Provide the [X, Y] coordinate of the cell's center where the given text is located.  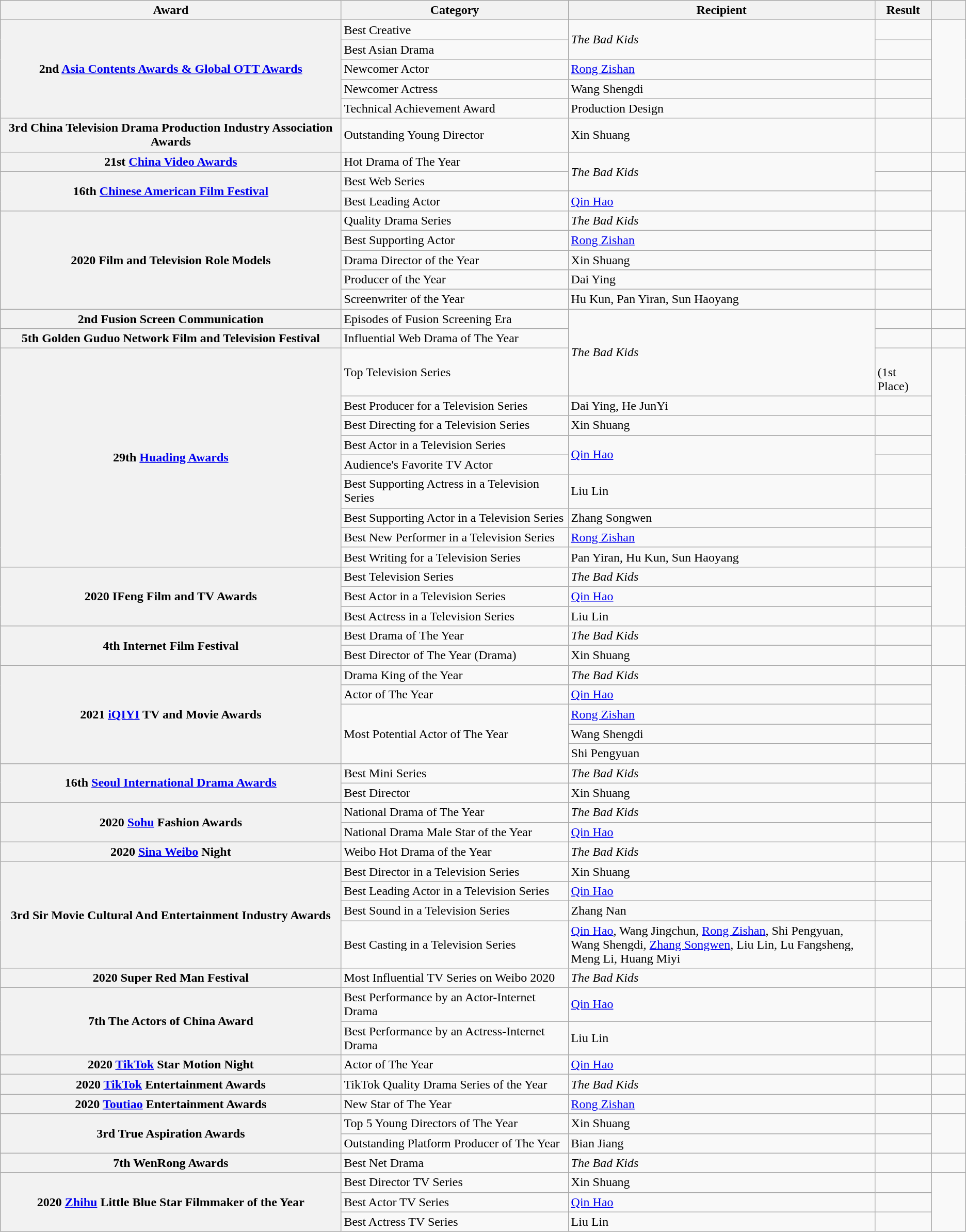
Best Director [455, 793]
TikTok Quality Drama Series of the Year [455, 1084]
Best Performance by an Actress-Internet Drama [455, 1038]
Best Leading Actor [455, 201]
National Drama of The Year [455, 812]
Best Leading Actor in a Television Series [455, 891]
Pan Yiran, Hu Kun, Sun Haoyang [721, 557]
Producer of the Year [455, 280]
National Drama Male Star of the Year [455, 832]
2nd Asia Contents Awards & Global OTT Awards [171, 69]
Best Supporting Actor [455, 240]
Outstanding Young Director [455, 135]
2020 Super Red Man Festival [171, 978]
Best Actress in a Television Series [455, 616]
Best Writing for a Television Series [455, 557]
Best Director in a Television Series [455, 871]
Qin Hao, Wang Jingchun, Rong Zishan, Shi Pengyuan, Wang Shengdi, Zhang Songwen, Liu Lin, Lu Fangsheng, Meng Li, Huang Miyi [721, 945]
Best Actress TV Series [455, 1222]
3rd China Television Drama Production Industry Association Awards [171, 135]
Recipient [721, 10]
Best New Performer in a Television Series [455, 537]
Newcomer Actor [455, 69]
Zhang Nan [721, 910]
4th Internet Film Festival [171, 646]
Best Performance by an Actor-Internet Drama [455, 1004]
New Star of The Year [455, 1104]
Best Casting in a Television Series [455, 945]
Technical Achievement Award [455, 108]
Shi Pengyuan [721, 754]
Best Asian Drama [455, 50]
2020 TikTok Star Motion Night [171, 1065]
Dai Ying [721, 280]
Dai Ying, He JunYi [721, 406]
Newcomer Actress [455, 89]
Episodes of Fusion Screening Era [455, 319]
Influential Web Drama of The Year [455, 339]
Best Actor TV Series [455, 1202]
Best Mini Series [455, 773]
16th Chinese American Film Festival [171, 191]
Best Producer for a Television Series [455, 406]
Best Director of The Year (Drama) [455, 655]
Drama King of the Year [455, 675]
Best Directing for a Television Series [455, 425]
7th The Actors of China Award [171, 1021]
Best Net Drama [455, 1163]
Best Creative [455, 30]
Best Web Series [455, 181]
Best Drama of The Year [455, 636]
Screenwriter of the Year [455, 299]
29th Huading Awards [171, 458]
2020 IFeng Film and TV Awards [171, 596]
2020 Sohu Fashion Awards [171, 822]
2020 Film and Television Role Models [171, 260]
Bian Jiang [721, 1143]
Category [455, 10]
Result [903, 10]
Weibo Hot Drama of the Year [455, 852]
7th WenRong Awards [171, 1163]
Best Supporting Actress in a Television Series [455, 491]
Top Television Series [455, 372]
2021 iQIYI TV and Movie Awards [171, 714]
Best Sound in a Television Series [455, 910]
Most Influential TV Series on Weibo 2020 [455, 978]
Drama Director of the Year [455, 260]
Hot Drama of The Year [455, 162]
Best Television Series [455, 577]
Quality Drama Series [455, 220]
Most Potential Actor of The Year [455, 734]
Hu Kun, Pan Yiran, Sun Haoyang [721, 299]
21st China Video Awards [171, 162]
16th Seoul International Drama Awards [171, 783]
Zhang Songwen [721, 518]
3rd True Aspiration Awards [171, 1133]
Best Director TV Series [455, 1182]
2020 Sina Weibo Night [171, 852]
2020 Toutiao Entertainment Awards [171, 1104]
Top 5 Young Directors of The Year [455, 1124]
(1st Place) [903, 372]
Production Design [721, 108]
3rd Sir Movie Cultural And Entertainment Industry Awards [171, 915]
Award [171, 10]
2020 TikTok Entertainment Awards [171, 1084]
Outstanding Platform Producer of The Year [455, 1143]
Audience's Favorite TV Actor [455, 465]
5th Golden Guduo Network Film and Television Festival [171, 339]
2020 Zhihu Little Blue Star Filmmaker of the Year [171, 1202]
2nd Fusion Screen Communication [171, 319]
Best Supporting Actor in a Television Series [455, 518]
